Find where the given text appears and provide that cell's center as [X, Y] coordinate. 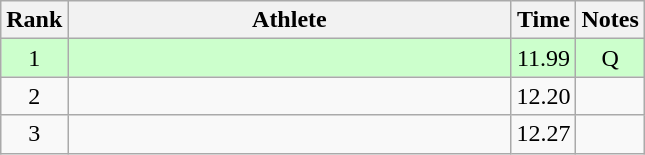
12.20 [544, 96]
2 [34, 96]
11.99 [544, 58]
1 [34, 58]
Notes [610, 20]
12.27 [544, 134]
Q [610, 58]
Rank [34, 20]
Athlete [290, 20]
Time [544, 20]
3 [34, 134]
